Search for the cell housing the specified text and yield its (x, y) center coordinate. 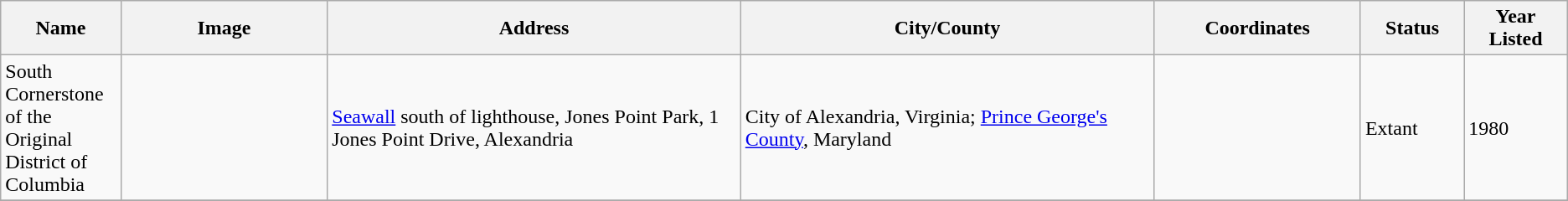
South Cornerstone of the Original District of Columbia (60, 127)
Coordinates (1258, 28)
Image (224, 28)
1980 (1516, 127)
City/County (946, 28)
YearListed (1516, 28)
Seawall south of lighthouse, Jones Point Park, 1 Jones Point Drive, Alexandria (534, 127)
Name (60, 28)
Extant (1412, 127)
Address (534, 28)
City of Alexandria, Virginia; Prince George's County, Maryland (946, 127)
Status (1412, 28)
